Pinpoint the cell where the given text exists, returning its (x, y) midpoint coordinate. 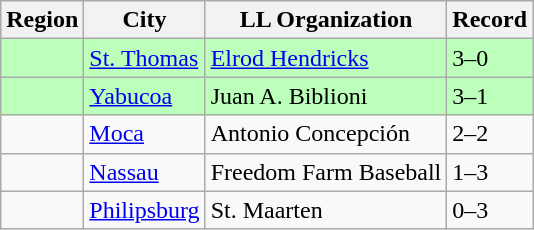
Antonio Concepción (326, 134)
Moca (144, 134)
Juan A. Biblioni (326, 96)
St. Thomas (144, 58)
2–2 (490, 134)
Record (490, 20)
Nassau (144, 172)
3–0 (490, 58)
Elrod Hendricks (326, 58)
LL Organization (326, 20)
3–1 (490, 96)
Philipsburg (144, 210)
1–3 (490, 172)
0–3 (490, 210)
Region (42, 20)
Yabucoa (144, 96)
St. Maarten (326, 210)
Freedom Farm Baseball (326, 172)
City (144, 20)
